Pinpoint the cell where the given text exists, returning its (X, Y) midpoint coordinate. 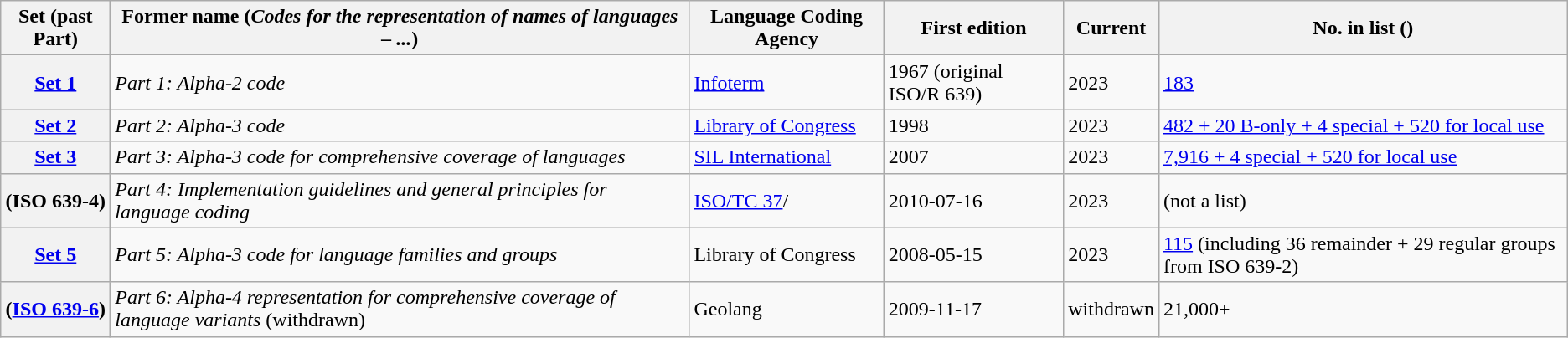
SIL International (787, 157)
ISO/TC 37/ (787, 201)
115 (including 36 remainder + 29 regular groups from ISO 639-2) (1363, 254)
Former name (Codes for the representation of names of languages – ...) (400, 28)
Part 6: Alpha-4 representation for comprehensive coverage of language variants (withdrawn) (400, 310)
Part 1: Alpha-2 code (400, 82)
2010-07-16 (973, 201)
Part 5: Alpha-3 code for language families and groups (400, 254)
Set 3 (55, 157)
(not a list) (1363, 201)
Language Coding Agency (787, 28)
2008-05-15 (973, 254)
1967 (original ISO/R 639) (973, 82)
482 + 20 B-only + 4 special + 520 for local use (1363, 125)
Infoterm (787, 82)
1998 (973, 125)
7,916 + 4 special + 520 for local use (1363, 157)
21,000+ (1363, 310)
Set 1 (55, 82)
2007 (973, 157)
Current (1112, 28)
withdrawn (1112, 310)
Part 3: Alpha-3 code for comprehensive coverage of languages (400, 157)
Geolang (787, 310)
Part 4: Implementation guidelines and general principles for language coding (400, 201)
(ISO 639-6) (55, 310)
183 (1363, 82)
Set 5 (55, 254)
No. in list () (1363, 28)
(ISO 639-4) (55, 201)
First edition (973, 28)
2009-11-17 (973, 310)
Part 2: Alpha-3 code (400, 125)
Set 2 (55, 125)
Set (past Part) (55, 28)
